Extract the [x, y] coordinate from the center of the cell holding the provided text.  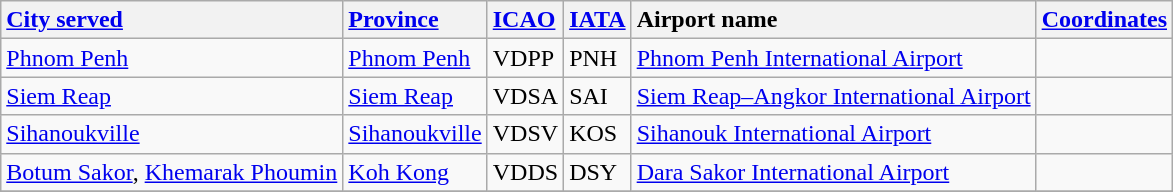
DSY [598, 172]
VDDS [525, 172]
Koh Kong [415, 172]
IATA [598, 20]
VDSA [525, 96]
Coordinates [1104, 20]
SAI [598, 96]
VDPP [525, 58]
Sihanouk International Airport [834, 134]
Airport name [834, 20]
Dara Sakor International Airport [834, 172]
KOS [598, 134]
ICAO [525, 20]
Botum Sakor, Khemarak Phoumin [172, 172]
Phnom Penh International Airport [834, 58]
PNH [598, 58]
VDSV [525, 134]
City served [172, 20]
Siem Reap–Angkor International Airport [834, 96]
Province [415, 20]
